Detect which cell encompasses the target text, then output its [x, y] center coordinate. 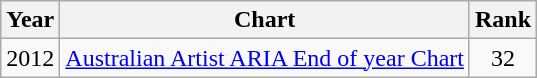
Rank [502, 20]
Chart [265, 20]
Year [30, 20]
Australian Artist ARIA End of year Chart [265, 58]
32 [502, 58]
2012 [30, 58]
